Scan for the cell matching the given text and deliver its [X, Y] coordinate at center. 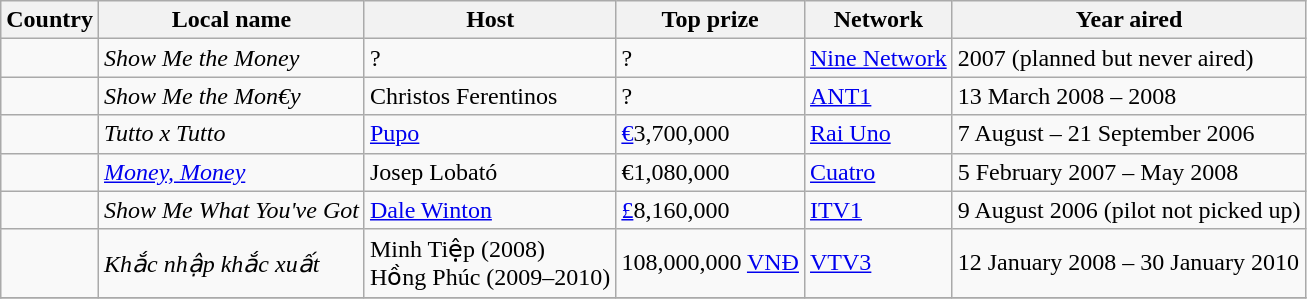
€1,080,000 [710, 172]
5 February 2007 – May 2008 [1129, 172]
Local name [231, 20]
Year aired [1129, 20]
7 August – 21 September 2006 [1129, 134]
Network [878, 20]
2007 (planned but never aired) [1129, 58]
Christos Ferentinos [490, 96]
13 March 2008 – 2008 [1129, 96]
Khắc nhập khắc xuất [231, 263]
£8,160,000 [710, 210]
VTV3 [878, 263]
Josep Lobató [490, 172]
Top prize [710, 20]
Dale Winton [490, 210]
Host [490, 20]
€3,700,000 [710, 134]
9 August 2006 (pilot not picked up) [1129, 210]
Show Me What You've Got [231, 210]
Money, Money [231, 172]
Show Me the Money [231, 58]
108,000,000 VNĐ [710, 263]
Cuatro [878, 172]
Pupo [490, 134]
Minh Tiệp (2008) Hồng Phúc (2009–2010) [490, 263]
Rai Uno [878, 134]
Nine Network [878, 58]
Show Me the Mon€y [231, 96]
Country [50, 20]
ITV1 [878, 210]
Tutto x Tutto [231, 134]
12 January 2008 – 30 January 2010 [1129, 263]
ANT1 [878, 96]
